Extract the [X, Y] coordinate from the center of the cell holding the provided text.  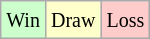
Loss [126, 20]
Win [24, 20]
Draw [72, 20]
